Pinpoint the cell where the given text exists, returning its (X, Y) midpoint coordinate. 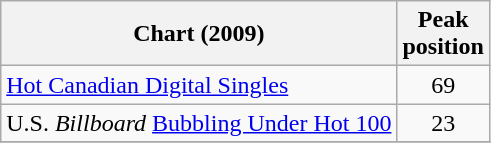
U.S. Billboard Bubbling Under Hot 100 (199, 123)
Chart (2009) (199, 34)
23 (443, 123)
69 (443, 85)
Peakposition (443, 34)
Hot Canadian Digital Singles (199, 85)
